Locate the cell with the specified text and output its [X, Y] center coordinate. 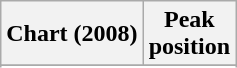
Peakposition [189, 34]
Chart (2008) [72, 34]
